Locate the cell with the specified text and output its [X, Y] center coordinate. 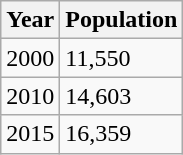
Year [30, 20]
16,359 [122, 134]
2010 [30, 96]
2000 [30, 58]
11,550 [122, 58]
14,603 [122, 96]
2015 [30, 134]
Population [122, 20]
